Scan for the cell matching the given text and deliver its [x, y] coordinate at center. 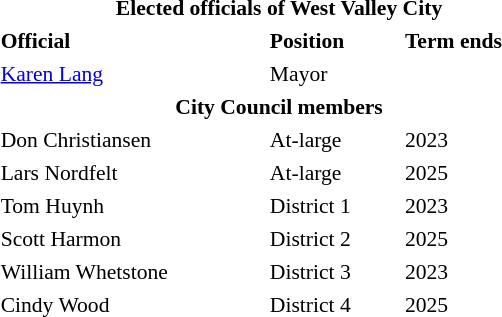
District 1 [334, 206]
Mayor [334, 74]
District 3 [334, 272]
Position [334, 40]
District 2 [334, 238]
